Find where the given text appears and provide that cell's center as [x, y] coordinate. 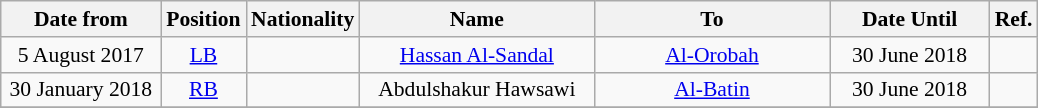
Hassan Al-Sandal [476, 55]
RB [204, 90]
5 August 2017 [81, 55]
To [712, 19]
Abdulshakur Hawsawi [476, 90]
Nationality [302, 19]
Date Until [910, 19]
Ref. [1014, 19]
Al-Orobah [712, 55]
Name [476, 19]
LB [204, 55]
30 January 2018 [81, 90]
Position [204, 19]
Al-Batin [712, 90]
Date from [81, 19]
